Identify which cell holds the provided text, then report its [X, Y] central coordinate. 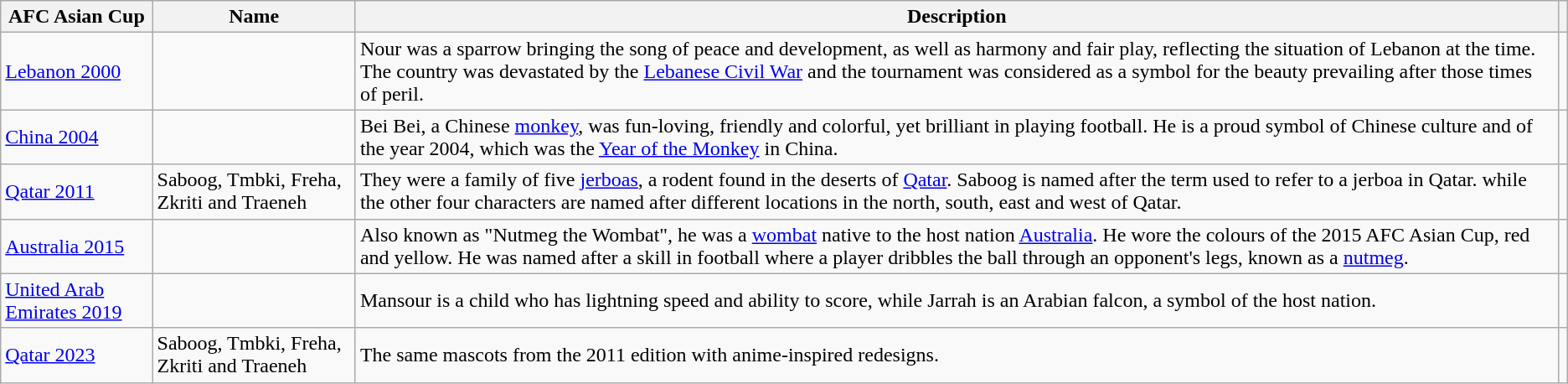
Name [254, 17]
Australia 2015 [77, 246]
United Arab Emirates 2019 [77, 300]
Description [957, 17]
China 2004 [77, 138]
Mansour is a child who has lightning speed and ability to score, while Jarrah is an Arabian falcon, a symbol of the host nation. [957, 300]
Qatar 2023 [77, 355]
The same mascots from the 2011 edition with anime-inspired redesigns. [957, 355]
AFC Asian Cup [77, 17]
Qatar 2011 [77, 191]
Lebanon 2000 [77, 71]
